Detect which cell encompasses the target text, then output its [x, y] center coordinate. 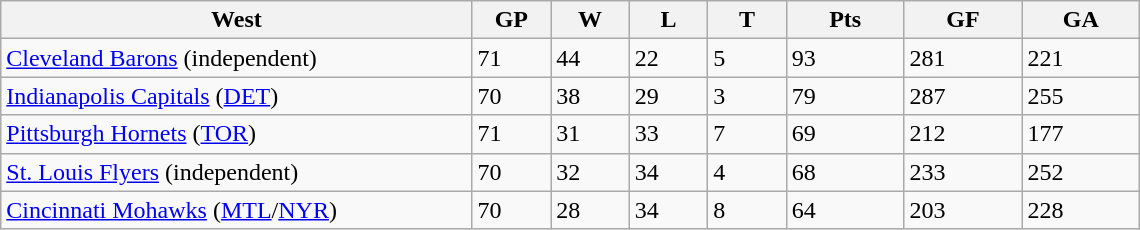
Indianapolis Capitals (DET) [236, 96]
L [668, 20]
212 [963, 134]
281 [963, 58]
69 [845, 134]
255 [1081, 96]
West [236, 20]
79 [845, 96]
203 [963, 210]
32 [590, 172]
5 [748, 58]
177 [1081, 134]
228 [1081, 210]
64 [845, 210]
GA [1081, 20]
Pts [845, 20]
28 [590, 210]
68 [845, 172]
44 [590, 58]
3 [748, 96]
W [590, 20]
29 [668, 96]
38 [590, 96]
31 [590, 134]
287 [963, 96]
22 [668, 58]
7 [748, 134]
Pittsburgh Hornets (TOR) [236, 134]
GP [512, 20]
GF [963, 20]
St. Louis Flyers (independent) [236, 172]
33 [668, 134]
252 [1081, 172]
Cleveland Barons (independent) [236, 58]
Cincinnati Mohawks (MTL/NYR) [236, 210]
8 [748, 210]
93 [845, 58]
4 [748, 172]
T [748, 20]
233 [963, 172]
221 [1081, 58]
